Locate the cell with the specified text and output its (x, y) center coordinate. 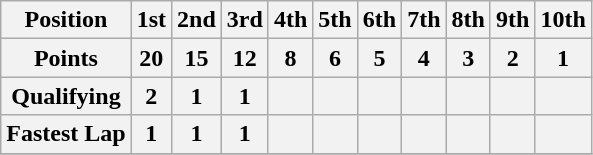
6th (379, 20)
8th (468, 20)
3 (468, 58)
4th (290, 20)
15 (197, 58)
Qualifying (66, 96)
1st (151, 20)
Position (66, 20)
Fastest Lap (66, 134)
12 (244, 58)
10th (563, 20)
20 (151, 58)
5th (335, 20)
8 (290, 58)
7th (424, 20)
5 (379, 58)
9th (512, 20)
4 (424, 58)
3rd (244, 20)
6 (335, 58)
Points (66, 58)
2nd (197, 20)
